From the cell containing the given text, extract its center point as (x, y) coordinate. 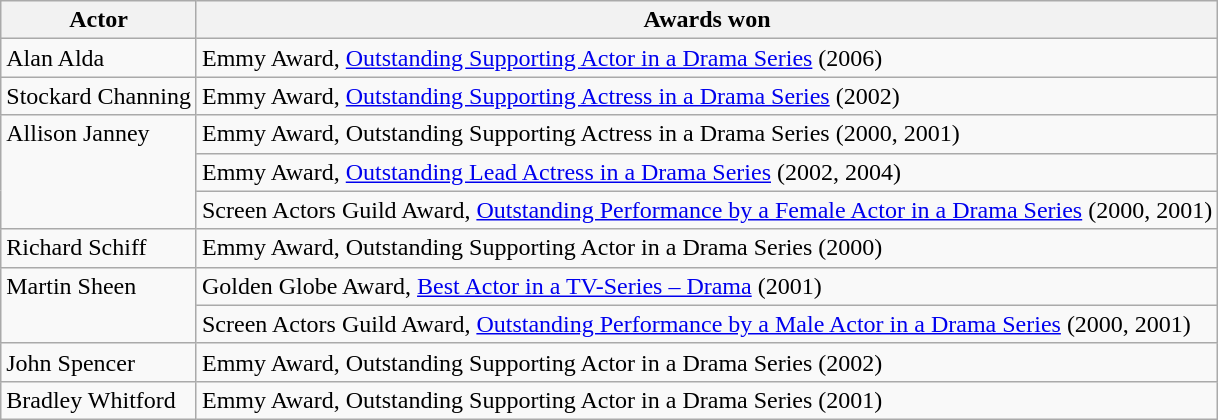
Martin Sheen (99, 305)
Bradley Whitford (99, 400)
Emmy Award, Outstanding Lead Actress in a Drama Series (2002, 2004) (706, 172)
Emmy Award, Outstanding Supporting Actor in a Drama Series (2006) (706, 58)
Emmy Award, Outstanding Supporting Actor in a Drama Series (2002) (706, 362)
Golden Globe Award, Best Actor in a TV-Series – Drama (2001) (706, 286)
Emmy Award, Outstanding Supporting Actor in a Drama Series (2001) (706, 400)
Actor (99, 20)
Emmy Award, Outstanding Supporting Actress in a Drama Series (2002) (706, 96)
Richard Schiff (99, 248)
Allison Janney (99, 172)
Screen Actors Guild Award, Outstanding Performance by a Female Actor in a Drama Series (2000, 2001) (706, 210)
John Spencer (99, 362)
Emmy Award, Outstanding Supporting Actor in a Drama Series (2000) (706, 248)
Screen Actors Guild Award, Outstanding Performance by a Male Actor in a Drama Series (2000, 2001) (706, 324)
Awards won (706, 20)
Alan Alda (99, 58)
Stockard Channing (99, 96)
Emmy Award, Outstanding Supporting Actress in a Drama Series (2000, 2001) (706, 134)
